Return the [x, y] coordinate for the center point of the cell that contains the specified text.  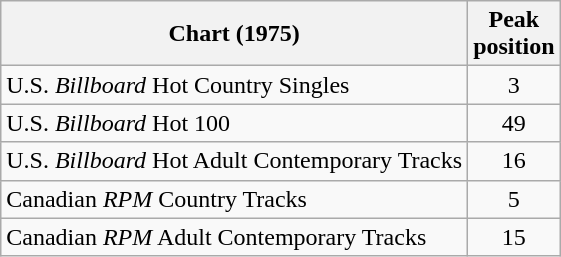
49 [514, 123]
Peakposition [514, 34]
Chart (1975) [234, 34]
U.S. Billboard Hot Adult Contemporary Tracks [234, 161]
15 [514, 237]
16 [514, 161]
U.S. Billboard Hot 100 [234, 123]
5 [514, 199]
Canadian RPM Adult Contemporary Tracks [234, 237]
U.S. Billboard Hot Country Singles [234, 85]
3 [514, 85]
Canadian RPM Country Tracks [234, 199]
